For the text-containing cell, return its midpoint in [x, y] coordinate format. 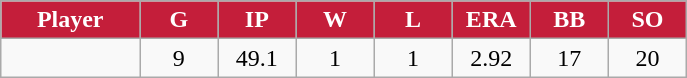
IP [257, 20]
17 [569, 58]
2.92 [491, 58]
9 [179, 58]
W [335, 20]
SO [647, 20]
L [413, 20]
49.1 [257, 58]
BB [569, 20]
G [179, 20]
ERA [491, 20]
20 [647, 58]
Player [70, 20]
